For the text-containing cell, return its midpoint in (X, Y) coordinate format. 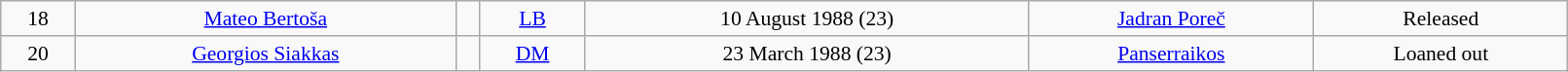
20 (39, 54)
18 (39, 18)
Mateo Bertoša (265, 18)
Jadran Poreč (1172, 18)
Released (1440, 18)
LB (533, 18)
10 August 1988 (23) (807, 18)
Loaned out (1440, 54)
23 March 1988 (23) (807, 54)
Panserraikos (1172, 54)
Georgios Siakkas (265, 54)
DM (533, 54)
